Detect which cell encompasses the target text, then output its [x, y] center coordinate. 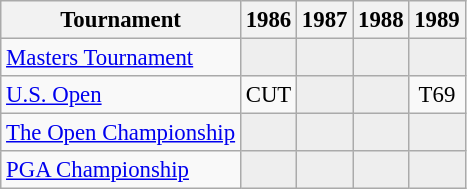
CUT [268, 95]
1989 [437, 20]
1986 [268, 20]
Masters Tournament [121, 58]
The Open Championship [121, 133]
PGA Championship [121, 170]
1988 [381, 20]
T69 [437, 95]
1987 [325, 20]
U.S. Open [121, 95]
Tournament [121, 20]
